Output the (x, y) coordinate of the center of the cell containing the given text.  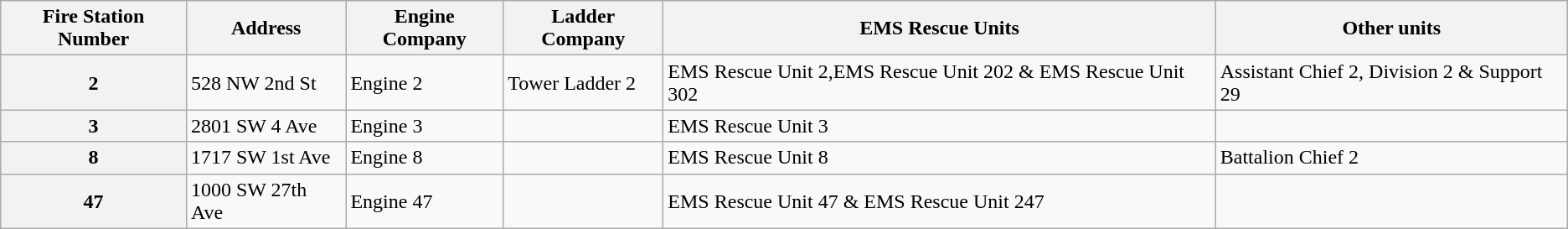
Ladder Company (583, 29)
Other units (1391, 29)
Fire Station Number (94, 29)
Assistant Chief 2, Division 2 & Support 29 (1391, 82)
Engine Company (425, 29)
1000 SW 27th Ave (266, 201)
EMS Rescue Unit 8 (940, 158)
EMS Rescue Unit 47 & EMS Rescue Unit 247 (940, 201)
Address (266, 29)
Engine 2 (425, 82)
EMS Rescue Units (940, 29)
EMS Rescue Unit 2,EMS Rescue Unit 202 & EMS Rescue Unit 302 (940, 82)
2801 SW 4 Ave (266, 126)
Battalion Chief 2 (1391, 158)
Tower Ladder 2 (583, 82)
3 (94, 126)
2 (94, 82)
EMS Rescue Unit 3 (940, 126)
Engine 47 (425, 201)
47 (94, 201)
8 (94, 158)
1717 SW 1st Ave (266, 158)
Engine 8 (425, 158)
Engine 3 (425, 126)
528 NW 2nd St (266, 82)
